Search for the cell housing the specified text and yield its (x, y) center coordinate. 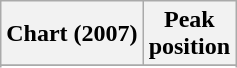
Peakposition (189, 34)
Chart (2007) (72, 34)
